Locate the cell with the specified text and output its (x, y) center coordinate. 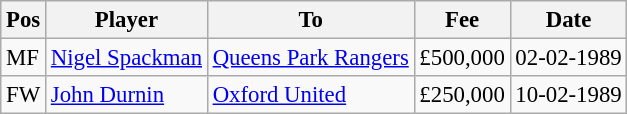
10-02-1989 (568, 95)
02-02-1989 (568, 58)
To (310, 20)
Oxford United (310, 95)
Nigel Spackman (127, 58)
Fee (462, 20)
Player (127, 20)
£500,000 (462, 58)
£250,000 (462, 95)
John Durnin (127, 95)
Queens Park Rangers (310, 58)
MF (24, 58)
Pos (24, 20)
FW (24, 95)
Date (568, 20)
